Detect which cell encompasses the target text, then output its [X, Y] center coordinate. 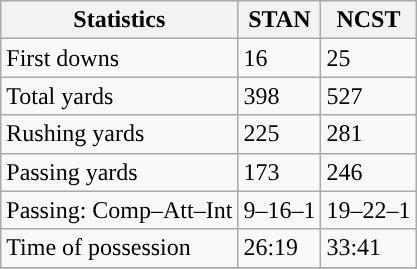
9–16–1 [280, 210]
16 [280, 58]
173 [280, 172]
Passing: Comp–Att–Int [120, 210]
Passing yards [120, 172]
Rushing yards [120, 134]
19–22–1 [368, 210]
26:19 [280, 248]
STAN [280, 20]
NCST [368, 20]
Total yards [120, 96]
Statistics [120, 20]
First downs [120, 58]
Time of possession [120, 248]
281 [368, 134]
398 [280, 96]
33:41 [368, 248]
527 [368, 96]
246 [368, 172]
25 [368, 58]
225 [280, 134]
